Determine the [X, Y] coordinate at the center of the cell enclosing the given text.  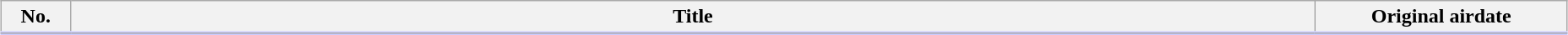
No. [35, 17]
Title [693, 17]
Original airdate [1441, 17]
